Output the [X, Y] coordinate of the center of the cell containing the given text.  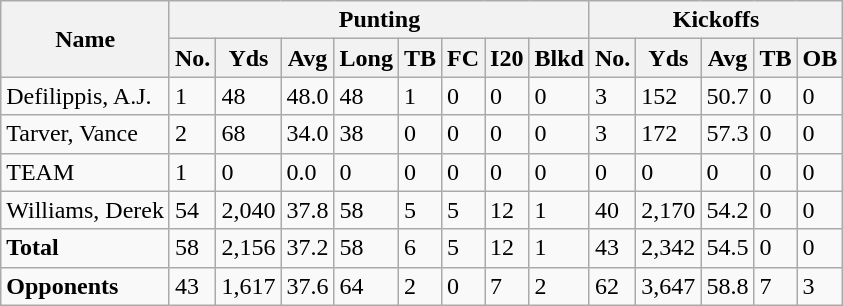
I20 [507, 58]
Kickoffs [716, 20]
TEAM [86, 172]
0.0 [308, 172]
2,040 [248, 210]
2,156 [248, 248]
Opponents [86, 286]
3,647 [668, 286]
Long [366, 58]
Name [86, 39]
FC [464, 58]
57.3 [728, 134]
50.7 [728, 96]
54 [192, 210]
40 [612, 210]
68 [248, 134]
37.8 [308, 210]
Williams, Derek [86, 210]
64 [366, 286]
6 [420, 248]
Total [86, 248]
62 [612, 286]
2,170 [668, 210]
1,617 [248, 286]
37.6 [308, 286]
37.2 [308, 248]
Tarver, Vance [86, 134]
48.0 [308, 96]
54.2 [728, 210]
34.0 [308, 134]
54.5 [728, 248]
Punting [379, 20]
2,342 [668, 248]
Defilippis, A.J. [86, 96]
OB [820, 58]
Blkd [559, 58]
58.8 [728, 286]
172 [668, 134]
38 [366, 134]
152 [668, 96]
